Identify which cell holds the provided text, then report its [X, Y] central coordinate. 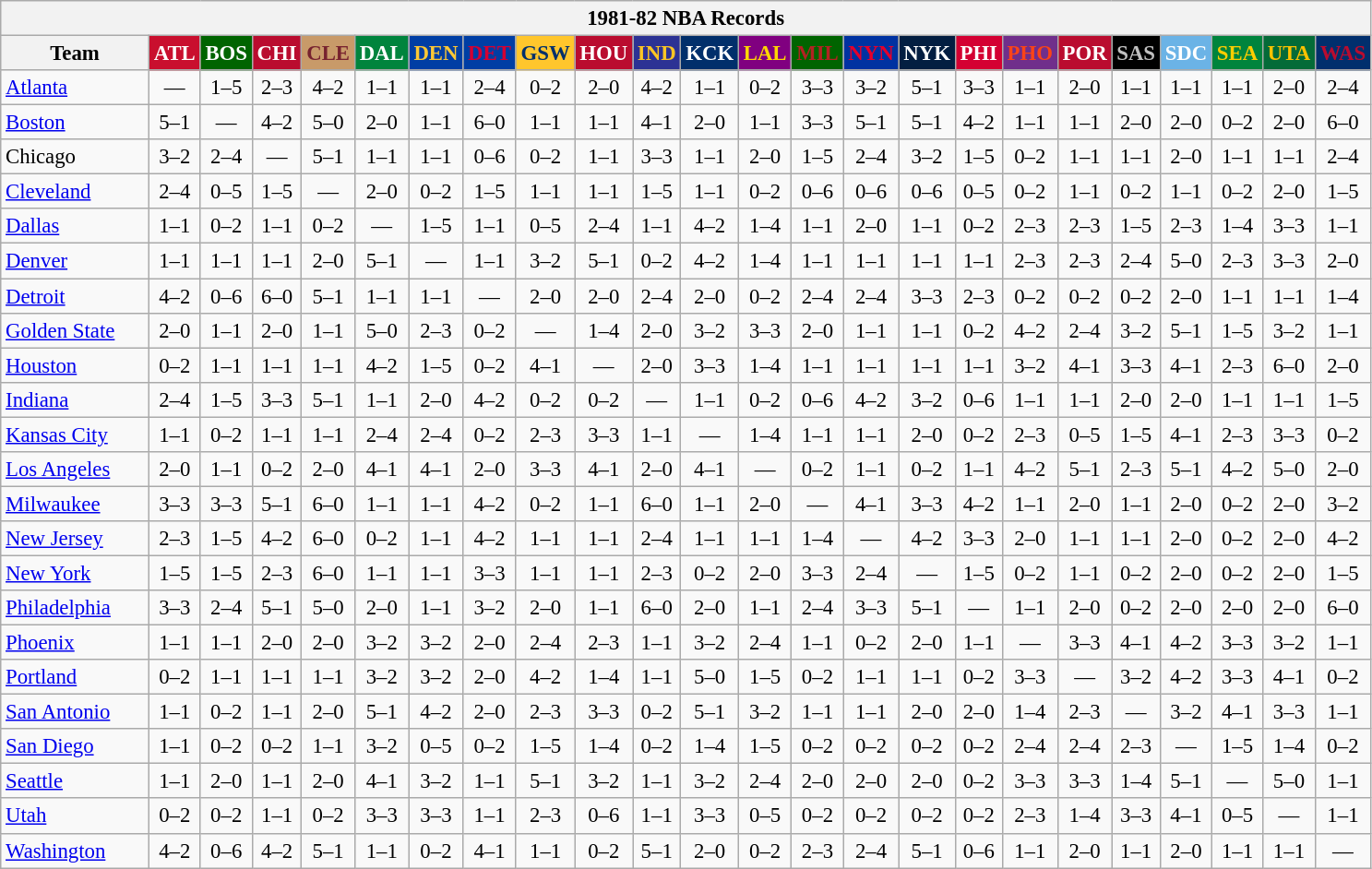
DET [489, 54]
Boston [76, 123]
HOU [603, 54]
NYK [926, 54]
Seattle [76, 781]
PHO [1030, 54]
Phoenix [76, 643]
San Antonio [76, 712]
Portland [76, 677]
DAL [382, 54]
ATL [174, 54]
Utah [76, 816]
LAL [764, 54]
Denver [76, 261]
CLE [328, 54]
Los Angeles [76, 470]
SAS [1136, 54]
NYN [871, 54]
Philadelphia [76, 608]
Chicago [76, 157]
San Diego [76, 746]
GSW [545, 54]
PHI [978, 54]
KCK [710, 54]
New York [76, 573]
New Jersey [76, 539]
MIL [817, 54]
Milwaukee [76, 504]
Indiana [76, 399]
Atlanta [76, 88]
Washington [76, 851]
SDC [1186, 54]
SEA [1238, 54]
Houston [76, 365]
BOS [226, 54]
Dallas [76, 226]
1981-82 NBA Records [686, 18]
UTA [1288, 54]
Team [76, 54]
IND [657, 54]
POR [1085, 54]
Kansas City [76, 434]
WAS [1342, 54]
DEN [435, 54]
Detroit [76, 296]
Cleveland [76, 192]
CHI [277, 54]
Golden State [76, 330]
